From the cell containing the given text, extract its center point as [X, Y] coordinate. 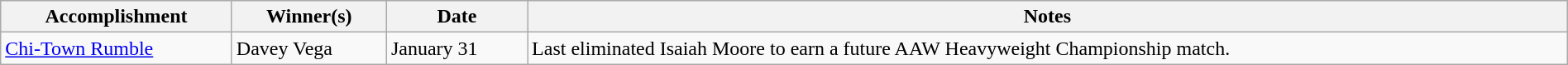
January 31 [457, 48]
Notes [1048, 17]
Chi-Town Rumble [117, 48]
Accomplishment [117, 17]
Last eliminated Isaiah Moore to earn a future AAW Heavyweight Championship match. [1048, 48]
Davey Vega [309, 48]
Date [457, 17]
Winner(s) [309, 17]
